Provide the [x, y] coordinate of the cell's center where the given text is located.  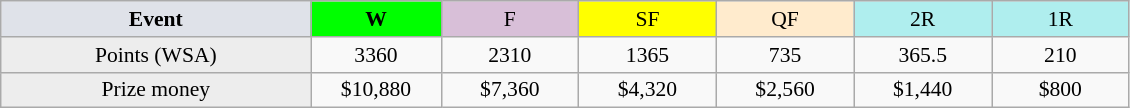
Prize money [156, 90]
3360 [376, 55]
1R [1061, 19]
2310 [510, 55]
$10,880 [376, 90]
2R [923, 19]
F [510, 19]
$800 [1061, 90]
$4,320 [648, 90]
Points (WSA) [156, 55]
W [376, 19]
$1,440 [923, 90]
SF [648, 19]
365.5 [923, 55]
QF [785, 19]
$7,360 [510, 90]
$2,560 [785, 90]
1365 [648, 55]
210 [1061, 55]
Event [156, 19]
735 [785, 55]
